Return the (X, Y) coordinate for the center point of the cell that contains the specified text.  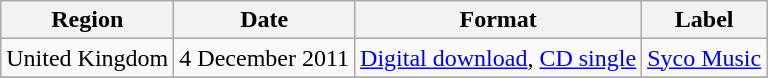
Region (88, 20)
4 December 2011 (264, 58)
Label (704, 20)
Date (264, 20)
Format (498, 20)
United Kingdom (88, 58)
Syco Music (704, 58)
Digital download, CD single (498, 58)
